Return (X, Y) of the center of cell containing provided text 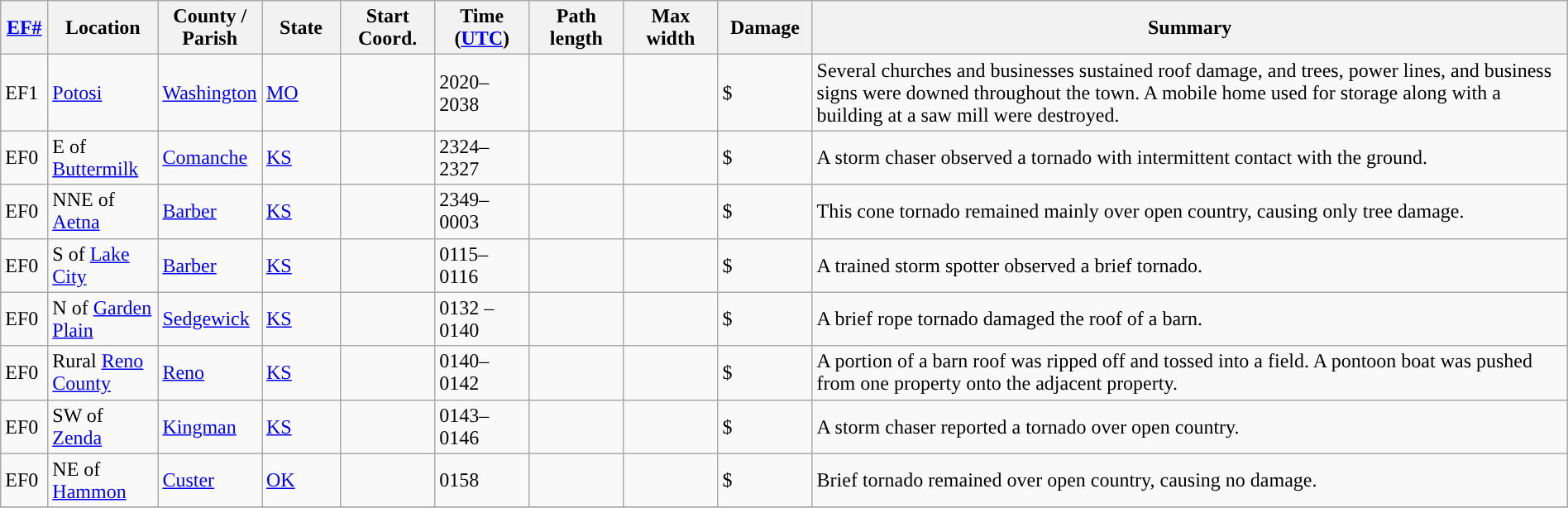
Potosi (103, 93)
EF# (25, 28)
This cone tornado remained mainly over open country, causing only tree damage. (1189, 212)
A storm chaser observed a tornado with intermittent contact with the ground. (1189, 157)
County / Parish (210, 28)
2020–2038 (482, 93)
Path length (576, 28)
OK (301, 480)
A portion of a barn roof was ripped off and tossed into a field. A pontoon boat was pushed from one property onto the adjacent property. (1189, 372)
2324–2327 (482, 157)
NE of Hammon (103, 480)
A trained storm spotter observed a brief tornado. (1189, 265)
SW of Zenda (103, 427)
EF1 (25, 93)
S of Lake City (103, 265)
Washington (210, 93)
A brief rope tornado damaged the roof of a barn. (1189, 319)
Location (103, 28)
Rural Reno County (103, 372)
N of Garden Plain (103, 319)
State (301, 28)
Comanche (210, 157)
Damage (765, 28)
0143–0146 (482, 427)
0158 (482, 480)
Start Coord. (388, 28)
Brief tornado remained over open country, causing no damage. (1189, 480)
Reno (210, 372)
NNE of Aetna (103, 212)
0115–0116 (482, 265)
0140–0142 (482, 372)
Kingman (210, 427)
Custer (210, 480)
2349–0003 (482, 212)
Summary (1189, 28)
Time (UTC) (482, 28)
MO (301, 93)
Sedgewick (210, 319)
Max width (671, 28)
E of Buttermilk (103, 157)
A storm chaser reported a tornado over open country. (1189, 427)
0132 – 0140 (482, 319)
